Search for the cell housing the specified text and yield its [x, y] center coordinate. 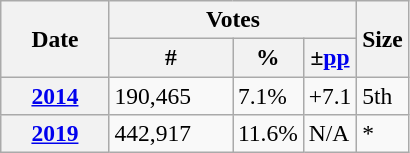
Size [382, 38]
190,465 [170, 95]
11.6% [268, 133]
# [170, 57]
Votes [233, 19]
% [268, 57]
Date [55, 38]
N/A [330, 133]
±pp [330, 57]
442,917 [170, 133]
2014 [55, 95]
2019 [55, 133]
+7.1 [330, 95]
5th [382, 95]
* [382, 133]
7.1% [268, 95]
